Extract the (X, Y) coordinate from the center of the cell holding the provided text.  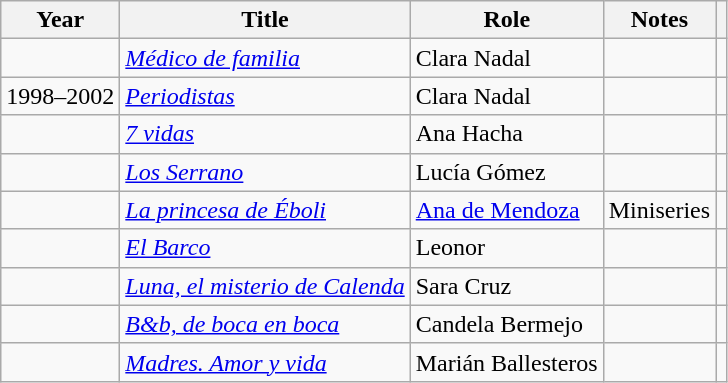
Notes (659, 20)
1998–2002 (60, 96)
Title (265, 20)
Luna, el misterio de Calenda (265, 286)
Year (60, 20)
El Barco (265, 248)
Candela Bermejo (506, 324)
Leonor (506, 248)
7 vidas (265, 134)
Sara Cruz (506, 286)
Ana de Mendoza (506, 210)
B&b, de boca en boca (265, 324)
Marián Ballesteros (506, 362)
Médico de familia (265, 58)
Madres. Amor y vida (265, 362)
Ana Hacha (506, 134)
Los Serrano (265, 172)
Periodistas (265, 96)
Role (506, 20)
La princesa de Éboli (265, 210)
Miniseries (659, 210)
Lucía Gómez (506, 172)
